Return (X, Y) of the center of cell containing provided text 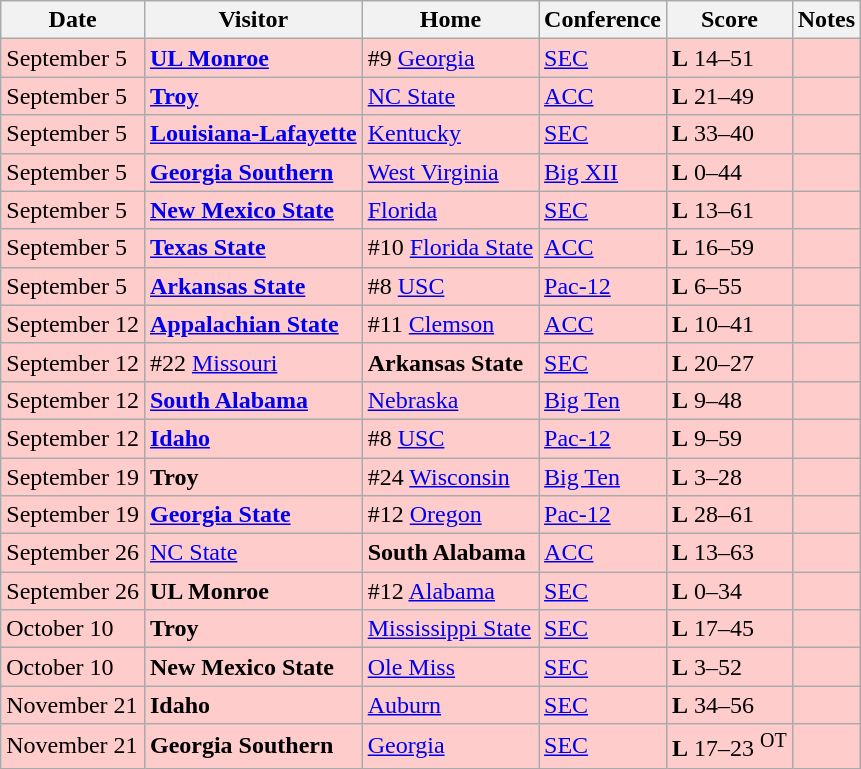
Home (450, 20)
Notes (826, 20)
L 20–27 (729, 362)
L 21–49 (729, 96)
Louisiana-Lafayette (253, 134)
L 9–48 (729, 400)
#22 Missouri (253, 362)
Visitor (253, 20)
Georgia State (253, 515)
Big XII (603, 172)
Auburn (450, 705)
L 3–52 (729, 667)
Florida (450, 210)
Score (729, 20)
L 34–56 (729, 705)
L 17–23 OT (729, 746)
West Virginia (450, 172)
L 0–34 (729, 591)
L 16–59 (729, 248)
#10 Florida State (450, 248)
L 14–51 (729, 58)
L 17–45 (729, 629)
Kentucky (450, 134)
L 3–28 (729, 477)
L 10–41 (729, 324)
Conference (603, 20)
Georgia (450, 746)
L 6–55 (729, 286)
Appalachian State (253, 324)
#24 Wisconsin (450, 477)
L 9–59 (729, 438)
Ole Miss (450, 667)
L 28–61 (729, 515)
L 0–44 (729, 172)
Texas State (253, 248)
L 33–40 (729, 134)
L 13–61 (729, 210)
#12 Alabama (450, 591)
#9 Georgia (450, 58)
Nebraska (450, 400)
#12 Oregon (450, 515)
L 13–63 (729, 553)
Mississippi State (450, 629)
Date (73, 20)
#11 Clemson (450, 324)
